Scan for the cell matching the given text and deliver its [X, Y] coordinate at center. 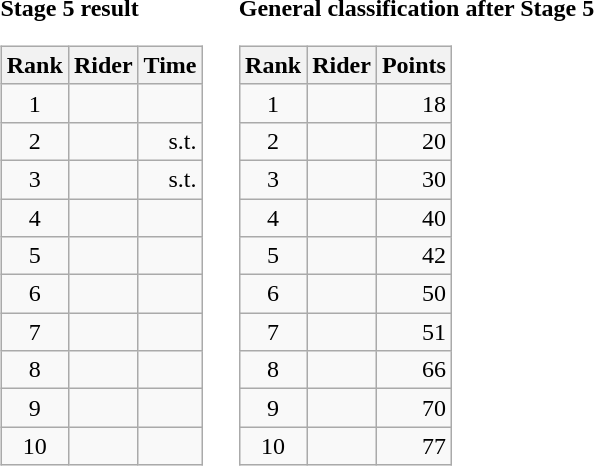
30 [414, 179]
Points [414, 65]
42 [414, 256]
20 [414, 141]
70 [414, 408]
18 [414, 103]
77 [414, 446]
51 [414, 332]
40 [414, 217]
50 [414, 294]
66 [414, 370]
Time [170, 65]
